For the text-containing cell, return its midpoint in [X, Y] coordinate format. 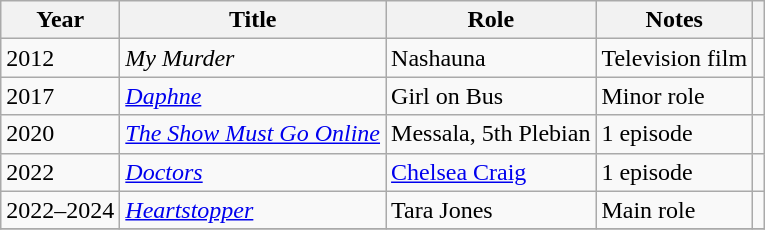
2017 [60, 96]
Title [253, 20]
Messala, 5th Plebian [491, 134]
Daphne [253, 96]
2022 [60, 172]
My Murder [253, 58]
Main role [674, 210]
Chelsea Craig [491, 172]
Year [60, 20]
2020 [60, 134]
Notes [674, 20]
2022–2024 [60, 210]
Doctors [253, 172]
The Show Must Go Online [253, 134]
2012 [60, 58]
Girl on Bus [491, 96]
Minor role [674, 96]
Television film [674, 58]
Tara Jones [491, 210]
Role [491, 20]
Heartstopper [253, 210]
Nashauna [491, 58]
